Output the (x, y) coordinate of the center of the cell containing the given text.  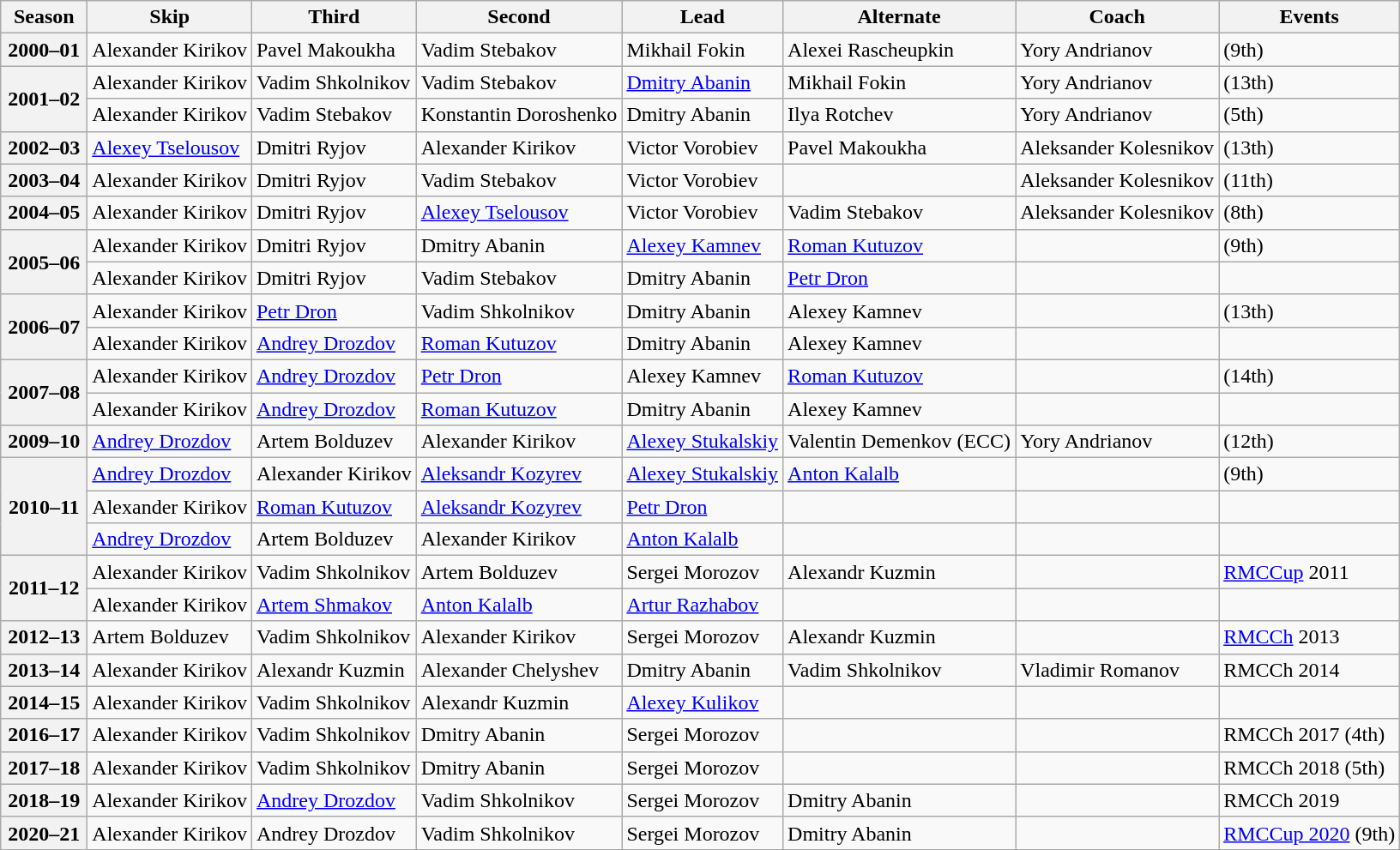
2018–19 (45, 800)
RMCCup 2020 (9th) (1309, 833)
2005–06 (45, 262)
RMCCh 2013 (1309, 637)
2014–15 (45, 702)
Artem Shmakov (334, 605)
RMCCh 2018 (5th) (1309, 768)
2006–07 (45, 327)
Alexey Kulikov (703, 702)
(5th) (1309, 115)
RMCCh 2017 (4th) (1309, 735)
Lead (703, 17)
Ilya Rotchev (899, 115)
RMCCh 2019 (1309, 800)
Events (1309, 17)
2011–12 (45, 588)
Third (334, 17)
(14th) (1309, 376)
(12th) (1309, 442)
Alexei Rascheupkin (899, 50)
Valentin Demenkov (ECC) (899, 442)
2000–01 (45, 50)
Vladimir Romanov (1117, 670)
Alternate (899, 17)
2017–18 (45, 768)
RMCCup 2011 (1309, 572)
Skip (170, 17)
Season (45, 17)
2001–02 (45, 99)
2020–21 (45, 833)
Konstantin Doroshenko (519, 115)
Second (519, 17)
2002–03 (45, 148)
(11th) (1309, 180)
Alexander Chelyshev (519, 670)
2003–04 (45, 180)
2007–08 (45, 392)
2013–14 (45, 670)
(8th) (1309, 213)
2016–17 (45, 735)
2009–10 (45, 442)
Coach (1117, 17)
2012–13 (45, 637)
Artur Razhabov (703, 605)
2010–11 (45, 507)
2004–05 (45, 213)
RMCCh 2014 (1309, 670)
